Return (x, y) of the center of cell containing provided text 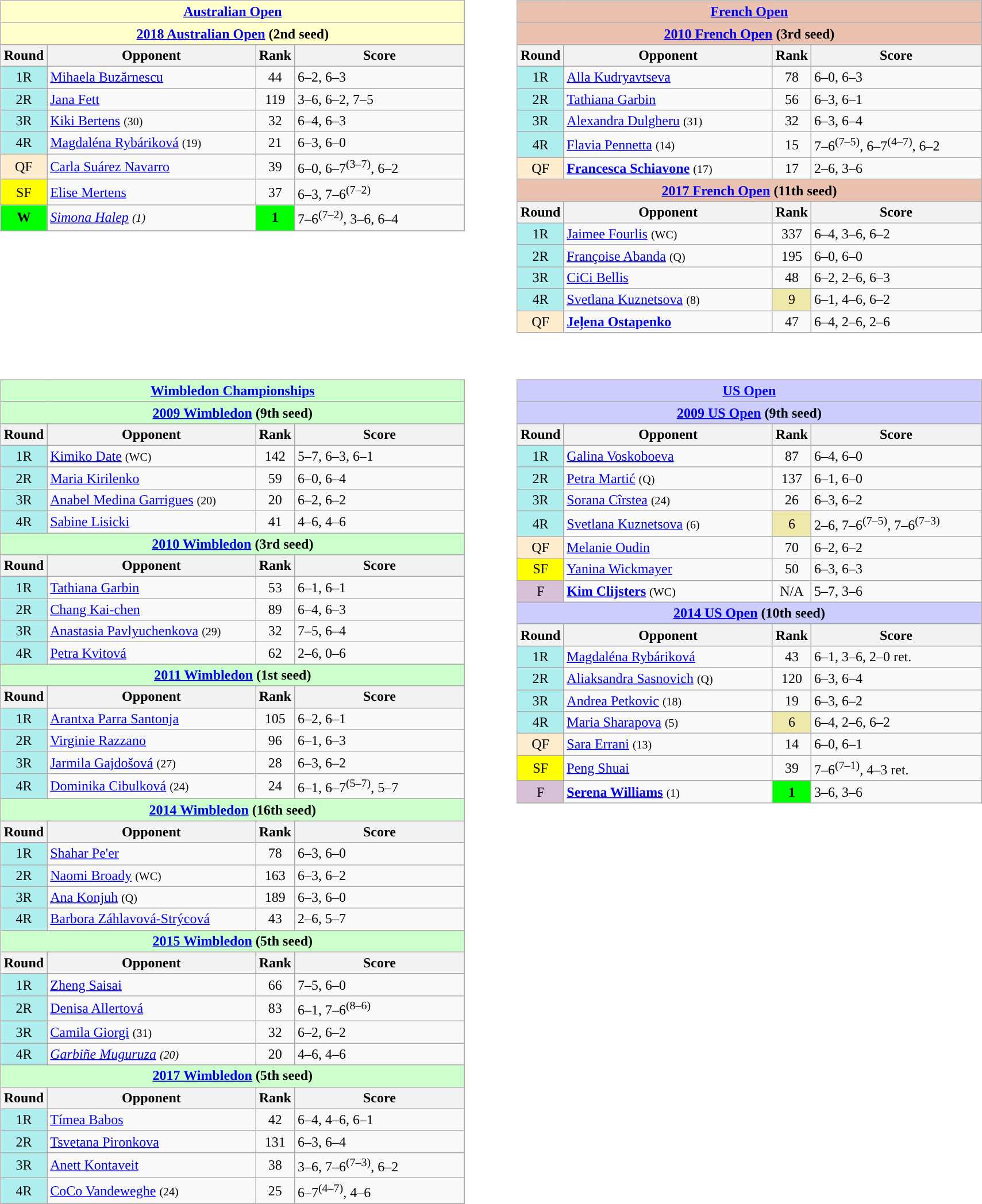
N/A (792, 591)
Aliaksandra Sasnovich (Q) (668, 678)
89 (275, 609)
Zheng Saisai (152, 985)
87 (792, 456)
6–1, 3–6, 2–0 ret. (896, 657)
6–4, 2–6, 6–2 (896, 723)
Mihaela Buzărnescu (152, 77)
44 (275, 77)
Serena Williams (1) (668, 792)
Virginie Razzano (152, 740)
6–0, 6–0 (896, 256)
2–6, 3–6 (896, 168)
Naomi Broady (WC) (152, 875)
59 (275, 478)
Elise Mertens (152, 192)
37 (275, 192)
2017 Wimbledon (5th seed) (232, 1076)
6–1, 6–3 (379, 740)
6–3, 6–1 (896, 99)
50 (792, 569)
Australian Open (232, 11)
2–6, 0–6 (379, 653)
53 (275, 588)
6–2, 2–6, 6–3 (896, 277)
7–6(7–1), 4–3 ret. (896, 769)
2014 US Open (10th seed) (749, 613)
Melanie Oudin (668, 547)
Carla Suárez Navarro (152, 167)
French Open (749, 11)
2009 Wimbledon (9th seed) (232, 412)
Maria Kirilenko (152, 478)
Andrea Petkovic (18) (668, 701)
25 (275, 1191)
2015 Wimbledon (5th seed) (232, 941)
6–3, 7–6(7–2) (379, 192)
Jaimee Fourlis (WC) (668, 234)
Alexandra Dulgheru (31) (668, 121)
Tímea Babos (152, 1120)
9 (792, 300)
21 (275, 143)
56 (792, 99)
Magdaléna Rybáriková (668, 657)
70 (792, 547)
2014 Wimbledon (16th seed) (232, 810)
5–7, 6–3, 6–1 (379, 456)
42 (275, 1120)
6–4, 3–6, 6–2 (896, 234)
Arantxa Parra Santonja (152, 719)
24 (275, 786)
163 (275, 875)
6–1, 6–1 (379, 588)
2009 US Open (9th seed) (749, 412)
Anett Kontaveit (152, 1165)
Françoise Abanda (Q) (668, 256)
Simona Halep (1) (152, 218)
2010 Wimbledon (3rd seed) (232, 544)
Jana Fett (152, 99)
Peng Shuai (668, 769)
2017 French Open (11th seed) (749, 190)
120 (792, 678)
6–1, 4–6, 6–2 (896, 300)
28 (275, 762)
7–5, 6–0 (379, 985)
Jarmila Gajdošová (27) (152, 762)
6–4, 6–0 (896, 456)
6–4, 4–6, 6–1 (379, 1120)
3–6, 3–6 (896, 792)
6–3, 6–3 (896, 569)
Garbiñe Muguruza (20) (152, 1054)
15 (792, 145)
26 (792, 500)
48 (792, 277)
47 (792, 322)
CoCo Vandeweghe (24) (152, 1191)
US Open (749, 391)
66 (275, 985)
Sorana Cîrstea (24) (668, 500)
3–6, 6–2, 7–5 (379, 99)
337 (792, 234)
6–1, 6–0 (896, 478)
6–1, 7–6(8–6) (379, 1009)
Yanina Wickmayer (668, 569)
Svetlana Kuznetsova (6) (668, 524)
Kiki Bertens (30) (152, 121)
119 (275, 99)
Galina Voskoboeva (668, 456)
Kim Clijsters (WC) (668, 591)
41 (275, 522)
Maria Sharapova (5) (668, 723)
W (24, 218)
62 (275, 653)
6–0, 6–4 (379, 478)
Alla Kudryavtseva (668, 77)
Shahar Pe'er (152, 854)
6–0, 6–3 (896, 77)
2–6, 7–6(7–5), 7–6(7–3) (896, 524)
195 (792, 256)
Francesca Schiavone (17) (668, 168)
2–6, 5–7 (379, 919)
Tsvetana Pironkova (152, 1141)
Anabel Medina Garrigues (20) (152, 500)
Magdaléna Rybáriková (19) (152, 143)
83 (275, 1009)
105 (275, 719)
2018 Australian Open (2nd seed) (232, 33)
5–7, 3–6 (896, 591)
2011 Wimbledon (1st seed) (232, 675)
Sabine Lisicki (152, 522)
Dominika Cibulková (24) (152, 786)
6–4, 2–6, 2–6 (896, 322)
Sara Errani (13) (668, 744)
Jeļena Ostapenko (668, 322)
38 (275, 1165)
7–5, 6–4 (379, 631)
3–6, 7–6(7–3), 6–2 (379, 1165)
Ana Konjuh (Q) (152, 897)
14 (792, 744)
Petra Kvitová (152, 653)
Svetlana Kuznetsova (8) (668, 300)
Anastasia Pavlyuchenkova (29) (152, 631)
Wimbledon Championships (232, 391)
Petra Martić (Q) (668, 478)
Flavia Pennetta (14) (668, 145)
Barbora Záhlavová-Strýcová (152, 919)
6–1, 6–7(5–7), 5–7 (379, 786)
189 (275, 897)
7–6(7–2), 3–6, 6–4 (379, 218)
137 (792, 478)
6–7(4–7), 4–6 (379, 1191)
96 (275, 740)
Chang Kai-chen (152, 609)
Denisa Allertová (152, 1009)
6–0, 6–7(3–7), 6–2 (379, 167)
6–0, 6–1 (896, 744)
19 (792, 701)
Camila Giorgi (31) (152, 1032)
6–2, 6–3 (379, 77)
CiCi Bellis (668, 277)
6–2, 6–1 (379, 719)
7–6(7–5), 6–7(4–7), 6–2 (896, 145)
17 (792, 168)
142 (275, 456)
2010 French Open (3rd seed) (749, 33)
131 (275, 1141)
Kimiko Date (WC) (152, 456)
